Return (X, Y) of the center of cell containing provided text 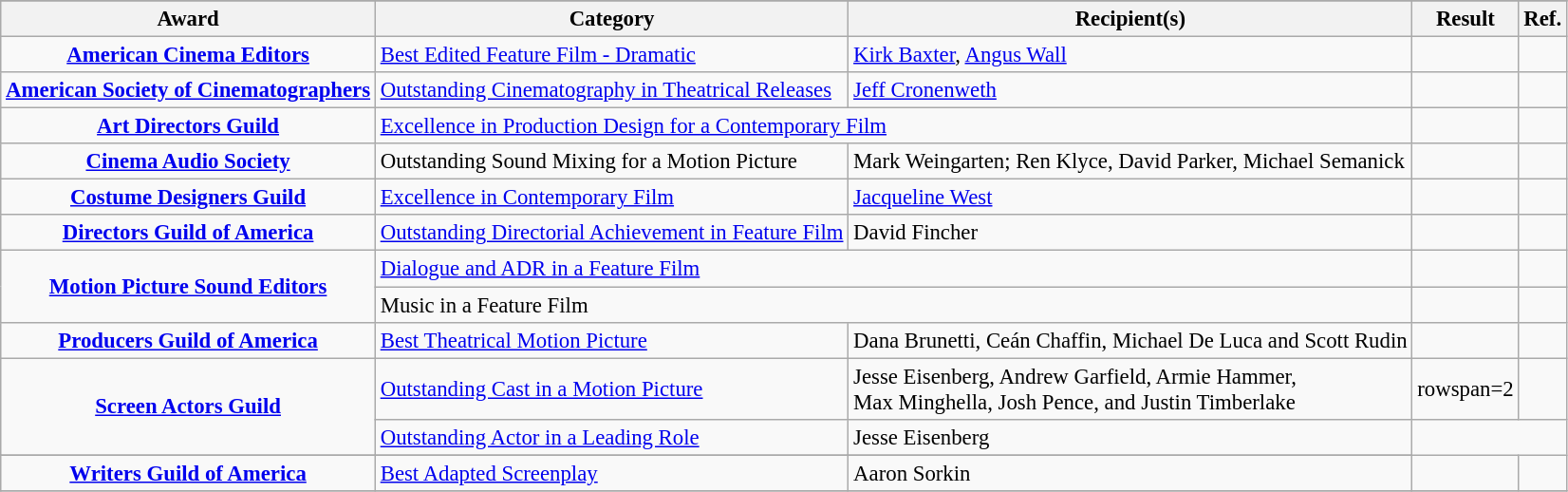
Jacqueline West (1130, 198)
Jesse Eisenberg, Andrew Garfield, Armie Hammer, Max Minghella, Josh Pence, and Justin Timberlake (1130, 389)
Music in a Feature Film (894, 305)
Outstanding Sound Mixing for a Motion Picture (611, 161)
Best Theatrical Motion Picture (611, 340)
Excellence in Production Design for a Contemporary Film (894, 126)
Excellence in Contemporary Film (611, 198)
Kirk Baxter, Angus Wall (1130, 55)
American Cinema Editors (188, 55)
rowspan=2 (1465, 389)
Jeff Cronenweth (1130, 90)
Outstanding Directorial Achievement in Feature Film (611, 233)
Best Edited Feature Film - Dramatic (611, 55)
Outstanding Cinematography in Theatrical Releases (611, 90)
Result (1465, 19)
Writers Guild of America (188, 473)
Mark Weingarten; Ren Klyce, David Parker, Michael Semanick (1130, 161)
Art Directors Guild (188, 126)
Award (188, 19)
American Society of Cinematographers (188, 90)
Producers Guild of America (188, 340)
Best Adapted Screenplay (611, 473)
David Fincher (1130, 233)
Dana Brunetti, Ceán Chaffin, Michael De Luca and Scott Rudin (1130, 340)
Aaron Sorkin (1130, 473)
Category (611, 19)
Jesse Eisenberg (1130, 437)
Dialogue and ADR in a Feature Film (894, 269)
Screen Actors Guild (188, 407)
Cinema Audio Society (188, 161)
Recipient(s) (1130, 19)
Outstanding Cast in a Motion Picture (611, 389)
Outstanding Actor in a Leading Role (611, 437)
Motion Picture Sound Editors (188, 287)
Ref. (1542, 19)
Costume Designers Guild (188, 198)
Directors Guild of America (188, 233)
